Locate the cell with the specified text and output its (X, Y) center coordinate. 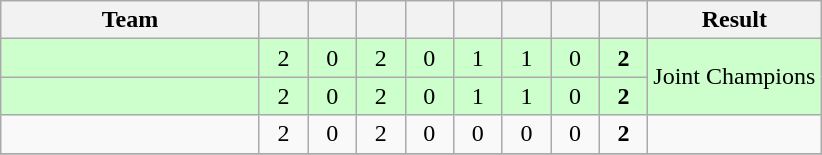
Team (130, 20)
Joint Champions (734, 77)
Result (734, 20)
